Capture the cell that displays the provided text and extract its (x, y) central coordinate. 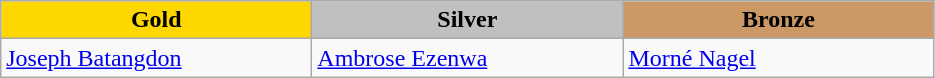
Joseph Batangdon (156, 58)
Ambrose Ezenwa (468, 58)
Gold (156, 20)
Morné Nagel (778, 58)
Bronze (778, 20)
Silver (468, 20)
